Detect which cell encompasses the target text, then output its (x, y) center coordinate. 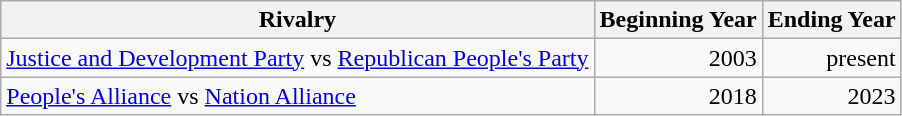
2023 (832, 96)
present (832, 58)
People's Alliance vs Nation Alliance (298, 96)
Ending Year (832, 20)
Beginning Year (678, 20)
2003 (678, 58)
Justice and Development Party vs Republican People's Party (298, 58)
Rivalry (298, 20)
2018 (678, 96)
